Return the [X, Y] coordinate for the center point of the cell that contains the specified text.  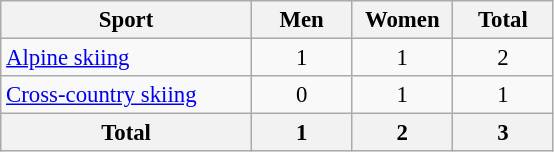
Cross-country skiing [126, 95]
Men [302, 20]
0 [302, 95]
3 [504, 133]
Sport [126, 20]
Women [402, 20]
Alpine skiing [126, 58]
